Detect which cell encompasses the target text, then output its (X, Y) center coordinate. 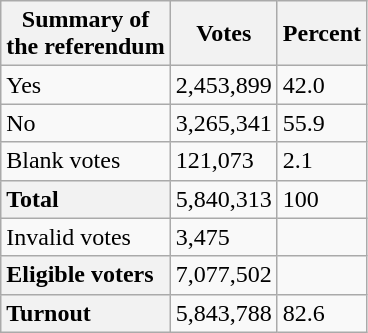
Invalid votes (86, 237)
55.9 (322, 123)
100 (322, 199)
Eligible voters (86, 275)
3,265,341 (224, 123)
Total (86, 199)
Yes (86, 85)
Percent (322, 34)
Votes (224, 34)
7,077,502 (224, 275)
Turnout (86, 313)
121,073 (224, 161)
5,840,313 (224, 199)
5,843,788 (224, 313)
42.0 (322, 85)
82.6 (322, 313)
Blank votes (86, 161)
2.1 (322, 161)
3,475 (224, 237)
No (86, 123)
2,453,899 (224, 85)
Summary ofthe referendum (86, 34)
